Search for the cell housing the specified text and yield its (x, y) center coordinate. 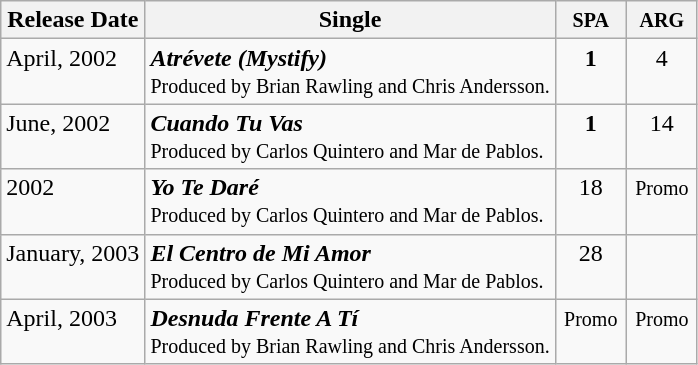
June, 2002 (73, 136)
SPA (590, 20)
Yo Te DaréProduced by Carlos Quintero and Mar de Pablos. (350, 202)
18 (590, 202)
El Centro de Mi AmorProduced by Carlos Quintero and Mar de Pablos. (350, 266)
April, 2002 (73, 72)
Release Date (73, 20)
2002 (73, 202)
28 (590, 266)
Cuando Tu VasProduced by Carlos Quintero and Mar de Pablos. (350, 136)
Single (350, 20)
April, 2003 (73, 332)
4 (662, 72)
Desnuda Frente A TíProduced by Brian Rawling and Chris Andersson. (350, 332)
January, 2003 (73, 266)
14 (662, 136)
ARG (662, 20)
Atrévete (Mystify)Produced by Brian Rawling and Chris Andersson. (350, 72)
